Detect which cell encompasses the target text, then output its (x, y) center coordinate. 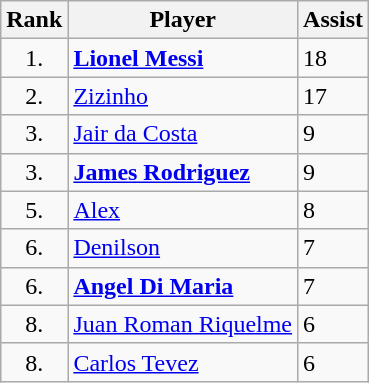
17 (334, 96)
1. (34, 58)
James Rodriguez (183, 172)
Carlos Tevez (183, 362)
Angel Di Maria (183, 286)
Rank (34, 20)
Zizinho (183, 96)
Jair da Costa (183, 134)
8 (334, 210)
Denilson (183, 248)
Juan Roman Riquelme (183, 324)
Alex (183, 210)
18 (334, 58)
Assist (334, 20)
Lionel Messi (183, 58)
2. (34, 96)
5. (34, 210)
Player (183, 20)
